Identify which cell holds the provided text, then report its [x, y] central coordinate. 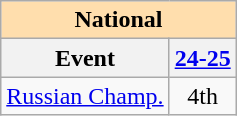
National [118, 20]
4th [202, 96]
24-25 [202, 58]
Russian Champ. [85, 96]
Event [85, 58]
